Locate the cell with the specified text and output its (x, y) center coordinate. 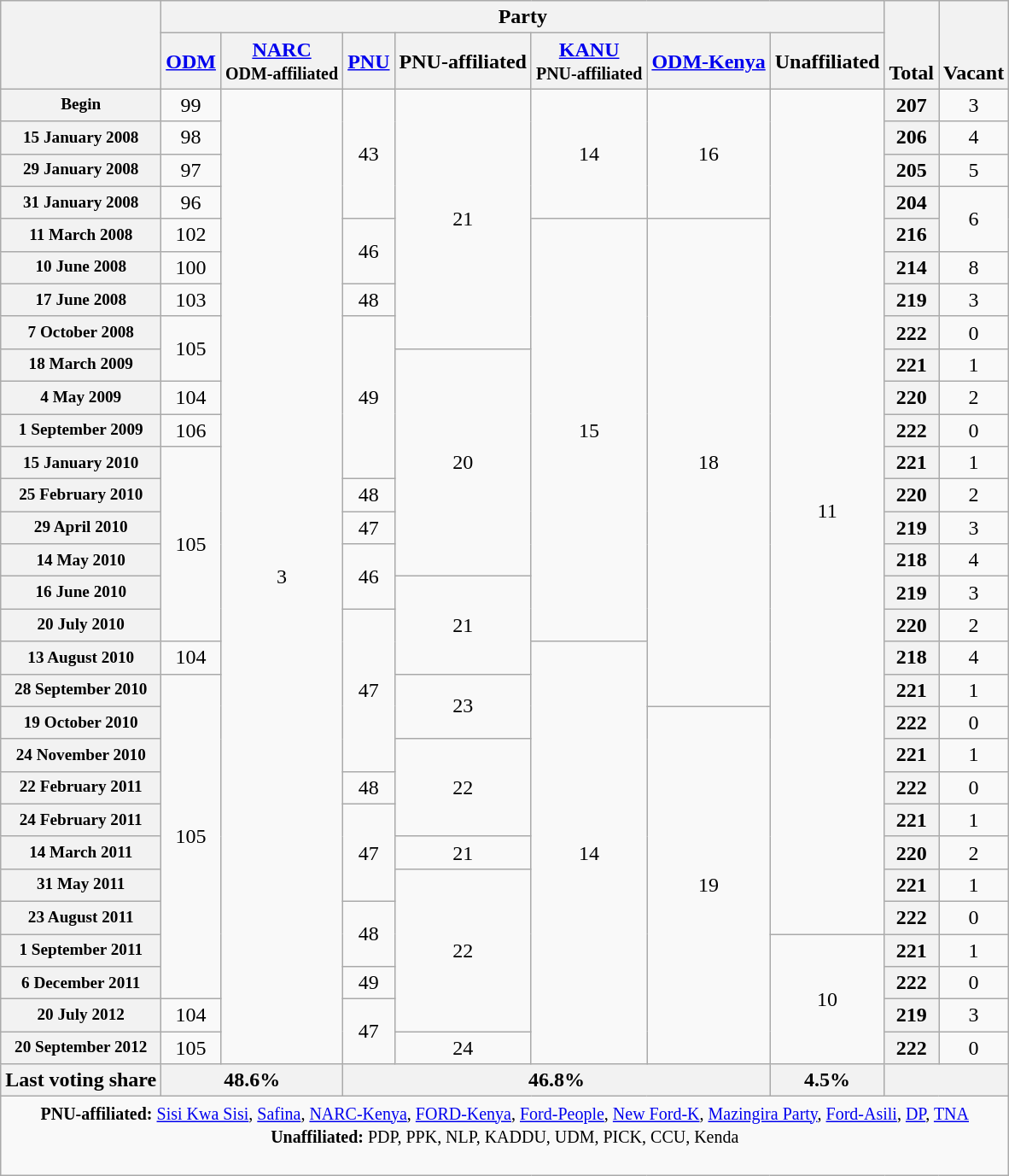
6 December 2011 (81, 983)
103 (191, 300)
28 September 2010 (81, 690)
ODM (191, 61)
7 October 2008 (81, 332)
Unaffiliated (827, 61)
48.6% (253, 1080)
23 (463, 706)
Total (912, 44)
14 March 2011 (81, 852)
1 September 2009 (81, 430)
16 (709, 154)
43 (369, 154)
20 September 2012 (81, 1048)
99 (191, 105)
8 (974, 267)
6 (974, 219)
Begin (81, 105)
24 (463, 1048)
10 June 2008 (81, 267)
PNU-affiliated (463, 61)
PNU (369, 61)
214 (912, 267)
19 (709, 885)
11 (827, 512)
NARCODM-affiliated (282, 61)
15 January 2008 (81, 137)
13 August 2010 (81, 658)
19 October 2010 (81, 723)
4 May 2009 (81, 397)
20 (463, 462)
17 June 2008 (81, 300)
15 January 2010 (81, 463)
15 (589, 430)
31 May 2011 (81, 885)
29 January 2008 (81, 170)
KANUPNU-affiliated (589, 61)
18 (709, 463)
16 June 2010 (81, 593)
14 May 2010 (81, 560)
Last voting share (81, 1080)
20 July 2012 (81, 1015)
102 (191, 235)
10 (827, 999)
ODM-Kenya (709, 61)
97 (191, 170)
96 (191, 202)
22 February 2011 (81, 787)
204 (912, 202)
31 January 2008 (81, 202)
20 July 2010 (81, 625)
25 February 2010 (81, 495)
206 (912, 137)
98 (191, 137)
24 November 2010 (81, 755)
Vacant (974, 44)
207 (912, 105)
46.8% (557, 1080)
4.5% (827, 1080)
29 April 2010 (81, 528)
106 (191, 430)
205 (912, 170)
100 (191, 267)
11 March 2008 (81, 235)
216 (912, 235)
24 February 2011 (81, 820)
1 September 2011 (81, 951)
5 (974, 170)
23 August 2011 (81, 917)
18 March 2009 (81, 365)
Party (522, 17)
